Return the (x, y) coordinate for the center point of the cell that contains the specified text.  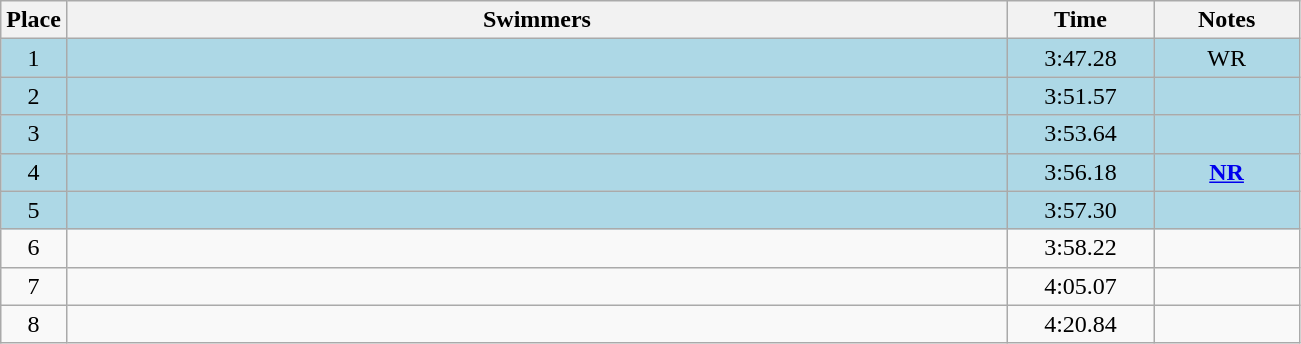
3:56.18 (1081, 172)
2 (34, 96)
3 (34, 134)
4:05.07 (1081, 286)
3:47.28 (1081, 58)
Place (34, 20)
4 (34, 172)
3:51.57 (1081, 96)
Time (1081, 20)
1 (34, 58)
Notes (1227, 20)
3:57.30 (1081, 210)
5 (34, 210)
3:53.64 (1081, 134)
NR (1227, 172)
8 (34, 324)
Swimmers (536, 20)
WR (1227, 58)
7 (34, 286)
6 (34, 248)
4:20.84 (1081, 324)
3:58.22 (1081, 248)
